Determine the (X, Y) coordinate at the center of the cell enclosing the given text.  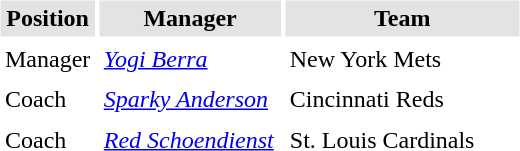
Position (47, 18)
Cincinnati Reds (402, 100)
Yogi Berra (190, 59)
Team (402, 18)
Sparky Anderson (190, 100)
New York Mets (402, 59)
Coach (47, 100)
